Capture the cell that displays the provided text and extract its [X, Y] central coordinate. 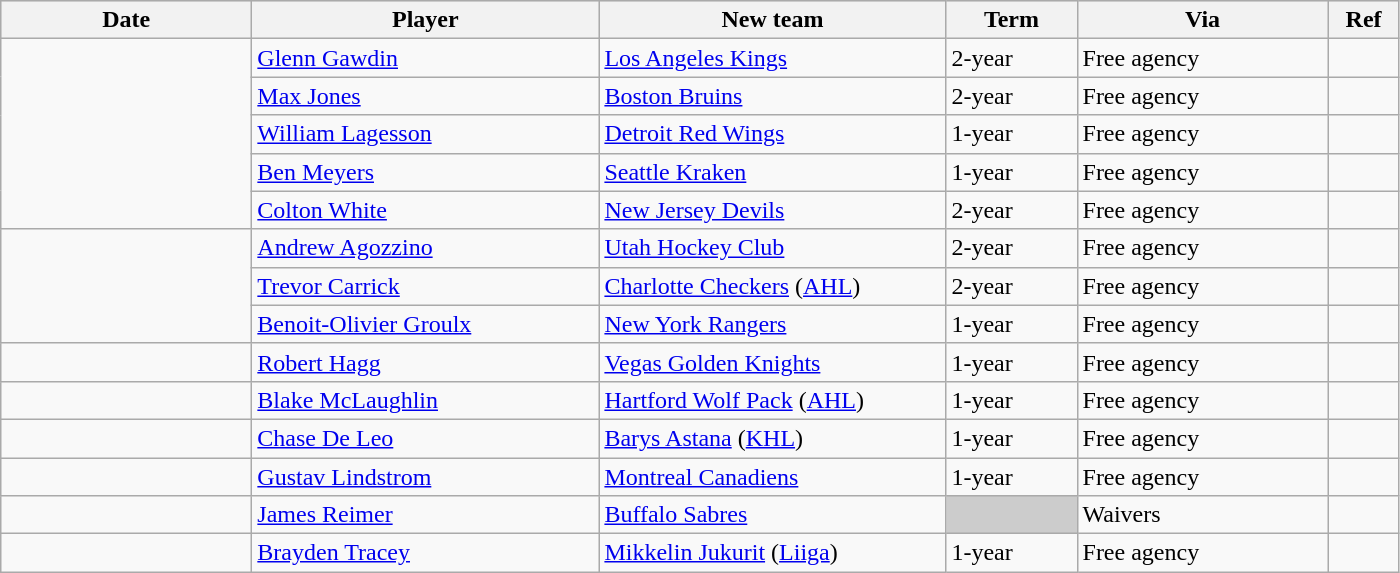
Utah Hockey Club [772, 248]
Term [1012, 20]
Trevor Carrick [426, 286]
New York Rangers [772, 324]
New team [772, 20]
Detroit Red Wings [772, 134]
Gustav Lindstrom [426, 477]
Robert Hagg [426, 362]
Chase De Leo [426, 438]
Via [1202, 20]
Waivers [1202, 515]
Vegas Golden Knights [772, 362]
Seattle Kraken [772, 172]
Hartford Wolf Pack (AHL) [772, 400]
Glenn Gawdin [426, 58]
William Lagesson [426, 134]
Max Jones [426, 96]
New Jersey Devils [772, 210]
Los Angeles Kings [772, 58]
Buffalo Sabres [772, 515]
Andrew Agozzino [426, 248]
Date [126, 20]
Montreal Canadiens [772, 477]
Barys Astana (KHL) [772, 438]
Ref [1364, 20]
Ben Meyers [426, 172]
Benoit-Olivier Groulx [426, 324]
Mikkelin Jukurit (Liiga) [772, 553]
Brayden Tracey [426, 553]
Colton White [426, 210]
Player [426, 20]
Boston Bruins [772, 96]
James Reimer [426, 515]
Blake McLaughlin [426, 400]
Charlotte Checkers (AHL) [772, 286]
